Identify which cell holds the provided text, then report its [X, Y] central coordinate. 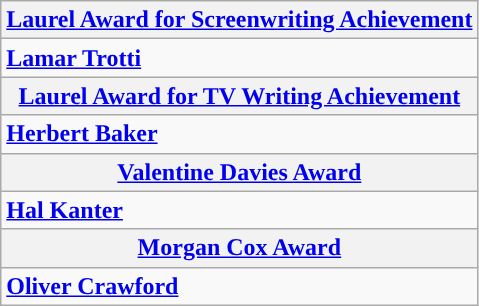
Morgan Cox Award [240, 248]
Oliver Crawford [240, 286]
Valentine Davies Award [240, 172]
Laurel Award for TV Writing Achievement [240, 96]
Laurel Award for Screenwriting Achievement [240, 20]
Hal Kanter [240, 210]
Herbert Baker [240, 134]
Lamar Trotti [240, 58]
